Return the (x, y) coordinate for the center point of the cell that contains the specified text.  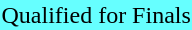
Qualified for Finals (96, 15)
